Locate the cell with the specified text and output its (x, y) center coordinate. 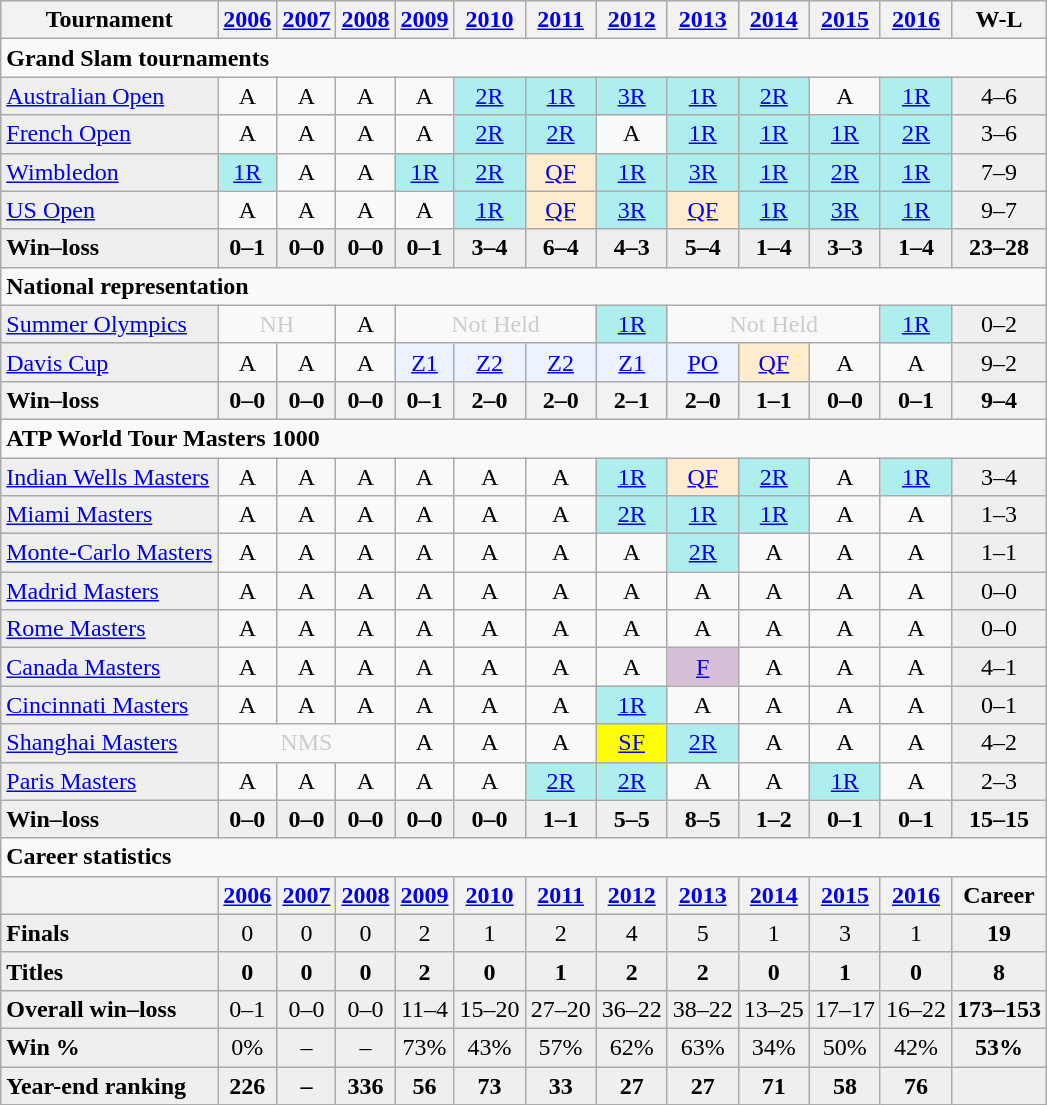
4–2 (998, 743)
W-L (998, 20)
2–1 (632, 400)
5–4 (702, 248)
38–22 (702, 1009)
5–5 (632, 819)
42% (916, 1047)
13–25 (774, 1009)
French Open (110, 134)
3 (844, 933)
F (702, 667)
Rome Masters (110, 629)
Cincinnati Masters (110, 705)
1–2 (774, 819)
23–28 (998, 248)
58 (844, 1085)
7–9 (998, 172)
9–2 (998, 362)
ATP World Tour Masters 1000 (524, 438)
8 (998, 971)
Shanghai Masters (110, 743)
15–20 (490, 1009)
Monte-Carlo Masters (110, 553)
8–5 (702, 819)
36–22 (632, 1009)
50% (844, 1047)
Tournament (110, 20)
57% (560, 1047)
Madrid Masters (110, 591)
NMS (306, 743)
SF (632, 743)
Career (998, 895)
9–4 (998, 400)
Career statistics (524, 857)
Davis Cup (110, 362)
6–4 (560, 248)
71 (774, 1085)
43% (490, 1047)
336 (366, 1085)
PO (702, 362)
4–6 (998, 96)
4 (632, 933)
Canada Masters (110, 667)
53% (998, 1047)
NH (277, 324)
17–17 (844, 1009)
16–22 (916, 1009)
0% (248, 1047)
Year-end ranking (110, 1085)
Overall win–loss (110, 1009)
73% (424, 1047)
63% (702, 1047)
US Open (110, 210)
Miami Masters (110, 515)
226 (248, 1085)
76 (916, 1085)
27–20 (560, 1009)
Win % (110, 1047)
Titles (110, 971)
19 (998, 933)
Australian Open (110, 96)
Indian Wells Masters (110, 477)
National representation (524, 286)
4–1 (998, 667)
5 (702, 933)
Finals (110, 933)
34% (774, 1047)
3–6 (998, 134)
15–15 (998, 819)
Paris Masters (110, 781)
56 (424, 1085)
Summer Olympics (110, 324)
0–2 (998, 324)
4–3 (632, 248)
Grand Slam tournaments (524, 58)
3–3 (844, 248)
173–153 (998, 1009)
73 (490, 1085)
2–3 (998, 781)
11–4 (424, 1009)
62% (632, 1047)
9–7 (998, 210)
33 (560, 1085)
Wimbledon (110, 172)
1–3 (998, 515)
